Search for the cell housing the specified text and yield its [X, Y] center coordinate. 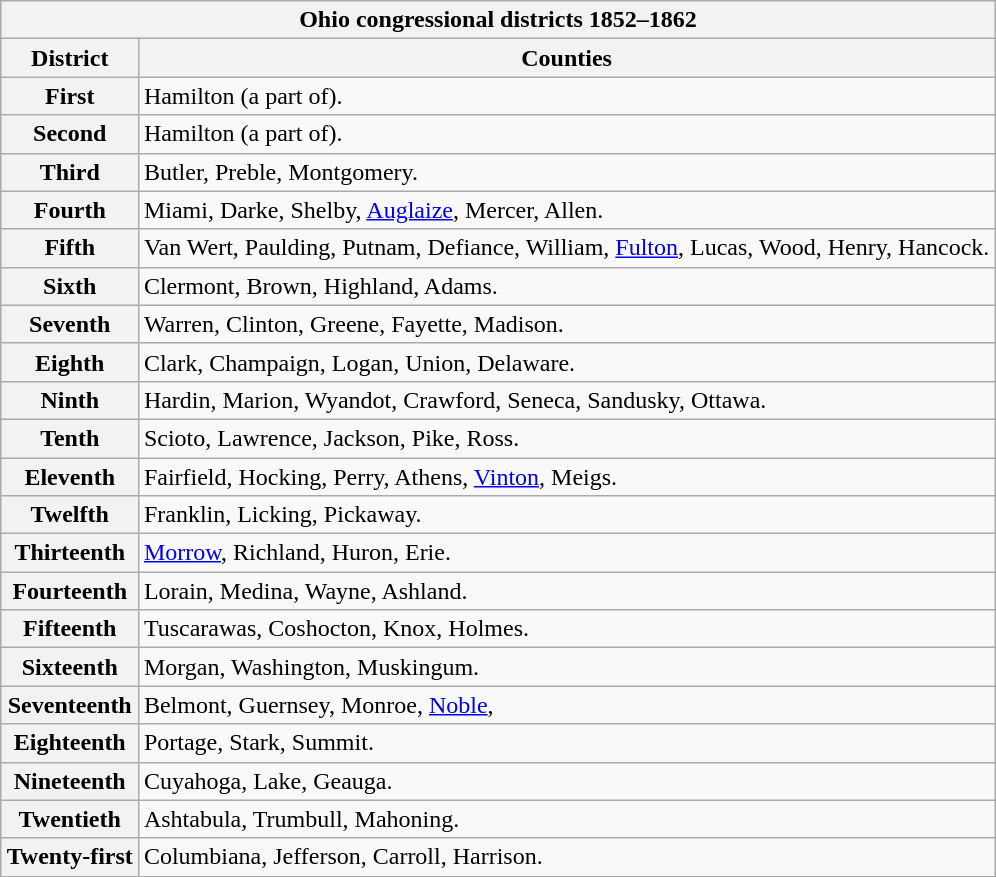
Fourth [70, 210]
Morgan, Washington, Muskingum. [566, 667]
Eleventh [70, 477]
Belmont, Guernsey, Monroe, Noble, [566, 705]
Cuyahoga, Lake, Geauga. [566, 781]
Ninth [70, 400]
Twentieth [70, 819]
Counties [566, 58]
District [70, 58]
Nineteenth [70, 781]
Twenty-first [70, 857]
Tuscarawas, Coshocton, Knox, Holmes. [566, 629]
Seventh [70, 324]
Ashtabula, Trumbull, Mahoning. [566, 819]
Warren, Clinton, Greene, Fayette, Madison. [566, 324]
Van Wert, Paulding, Putnam, Defiance, William, Fulton, Lucas, Wood, Henry, Hancock. [566, 248]
Fifteenth [70, 629]
Tenth [70, 438]
First [70, 96]
Clark, Champaign, Logan, Union, Delaware. [566, 362]
Franklin, Licking, Pickaway. [566, 515]
Ohio congressional districts 1852–1862 [498, 20]
Eighth [70, 362]
Second [70, 134]
Miami, Darke, Shelby, Auglaize, Mercer, Allen. [566, 210]
Sixth [70, 286]
Lorain, Medina, Wayne, Ashland. [566, 591]
Fairfield, Hocking, Perry, Athens, Vinton, Meigs. [566, 477]
Sixteenth [70, 667]
Morrow, Richland, Huron, Erie. [566, 553]
Seventeenth [70, 705]
Fifth [70, 248]
Hardin, Marion, Wyandot, Crawford, Seneca, Sandusky, Ottawa. [566, 400]
Columbiana, Jefferson, Carroll, Harrison. [566, 857]
Butler, Preble, Montgomery. [566, 172]
Third [70, 172]
Thirteenth [70, 553]
Eighteenth [70, 743]
Fourteenth [70, 591]
Twelfth [70, 515]
Scioto, Lawrence, Jackson, Pike, Ross. [566, 438]
Clermont, Brown, Highland, Adams. [566, 286]
Portage, Stark, Summit. [566, 743]
